For the text-containing cell, return its midpoint in [X, Y] coordinate format. 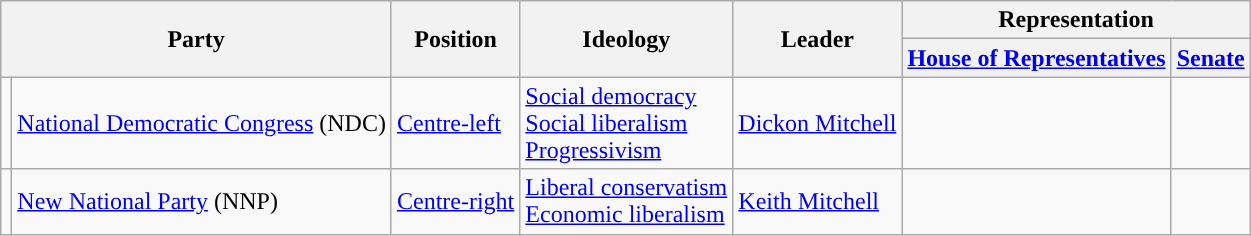
Representation [1076, 20]
House of Representatives [1036, 58]
National Democratic Congress (NDC) [202, 123]
Position [455, 39]
Keith Mitchell [818, 202]
Senate [1210, 58]
Social democracySocial liberalismProgressivism [626, 123]
Party [196, 39]
Dickon Mitchell [818, 123]
Leader [818, 39]
Liberal conservatismEconomic liberalism [626, 202]
New National Party (NNP) [202, 202]
Centre-right [455, 202]
Ideology [626, 39]
Centre-left [455, 123]
